Output the (X, Y) coordinate of the center of the cell containing the given text.  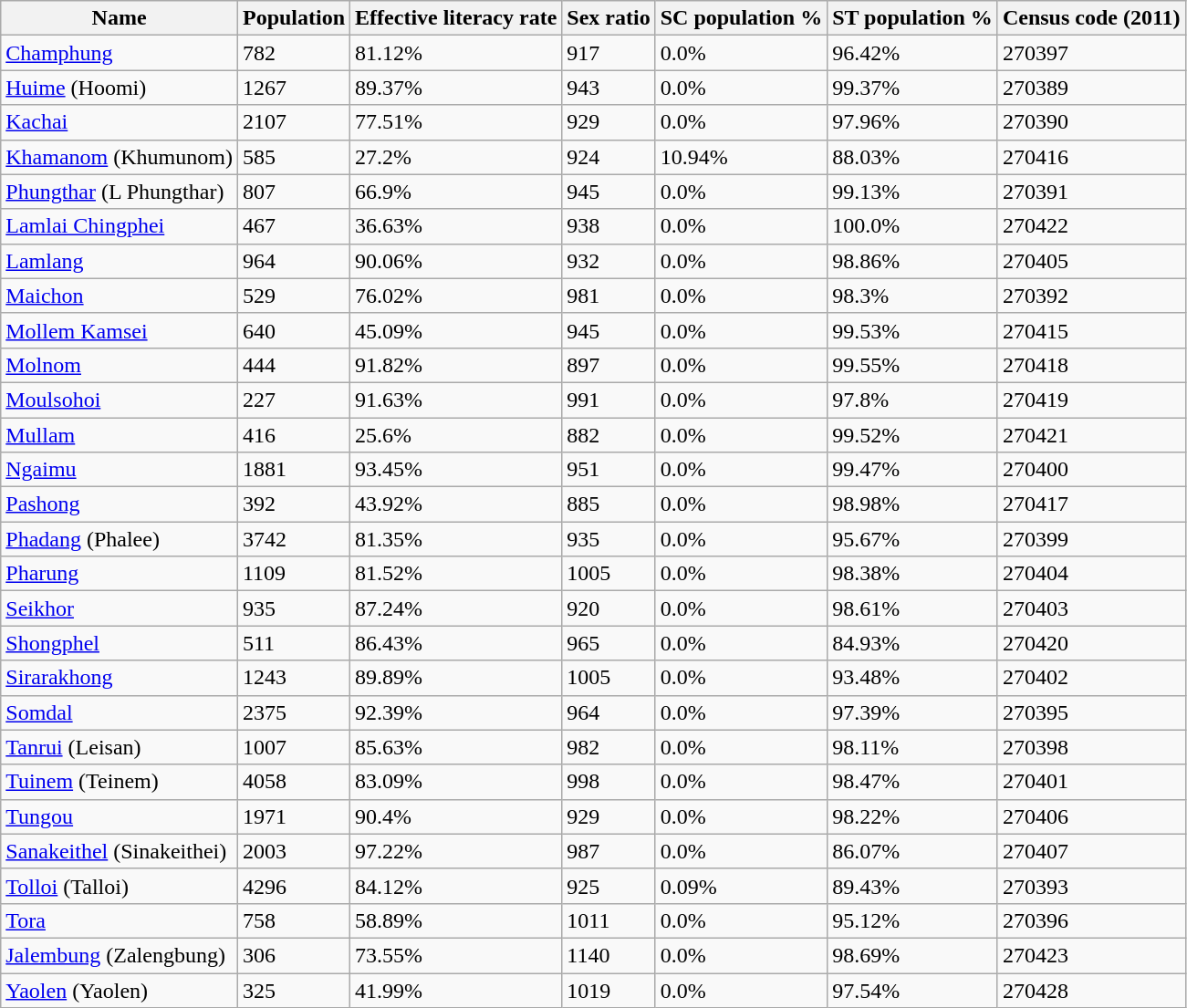
306 (294, 955)
Moulsohoi (120, 400)
36.63% (456, 226)
Seikhor (120, 608)
270428 (1091, 990)
Tungou (120, 816)
270397 (1091, 53)
Tora (120, 920)
0.09% (741, 886)
Lamlai Chingphei (120, 226)
807 (294, 192)
Maichon (120, 296)
529 (294, 296)
86.43% (456, 643)
Population (294, 18)
43.92% (456, 504)
87.24% (456, 608)
270404 (1091, 574)
1881 (294, 470)
99.55% (912, 365)
758 (294, 920)
95.67% (912, 539)
89.37% (456, 88)
2107 (294, 122)
270391 (1091, 192)
270396 (1091, 920)
270395 (1091, 712)
1243 (294, 678)
76.02% (456, 296)
1971 (294, 816)
Effective literacy rate (456, 18)
1109 (294, 574)
97.96% (912, 122)
93.45% (456, 470)
925 (609, 886)
Jalembung (Zalengbung) (120, 955)
227 (294, 400)
Lamlang (120, 261)
Sanakeithel (Sinakeithei) (120, 851)
89.89% (456, 678)
991 (609, 400)
270406 (1091, 816)
98.47% (912, 782)
Mollem Kamsei (120, 330)
98.22% (912, 816)
98.3% (912, 296)
99.53% (912, 330)
84.12% (456, 886)
Ngaimu (120, 470)
270390 (1091, 122)
270419 (1091, 400)
782 (294, 53)
Tuinem (Teinem) (120, 782)
96.42% (912, 53)
270403 (1091, 608)
99.37% (912, 88)
640 (294, 330)
1007 (294, 747)
270392 (1091, 296)
1267 (294, 88)
98.61% (912, 608)
1019 (609, 990)
89.43% (912, 886)
897 (609, 365)
270405 (1091, 261)
77.51% (456, 122)
885 (609, 504)
4058 (294, 782)
97.39% (912, 712)
86.07% (912, 851)
325 (294, 990)
917 (609, 53)
Kachai (120, 122)
81.35% (456, 539)
444 (294, 365)
99.47% (912, 470)
97.54% (912, 990)
270393 (1091, 886)
Yaolen (Yaolen) (120, 990)
Molnom (120, 365)
90.4% (456, 816)
93.48% (912, 678)
270389 (1091, 88)
270421 (1091, 435)
4296 (294, 886)
270400 (1091, 470)
270423 (1091, 955)
SC population % (741, 18)
10.94% (741, 157)
Tanrui (Leisan) (120, 747)
270415 (1091, 330)
Sex ratio (609, 18)
943 (609, 88)
270398 (1091, 747)
951 (609, 470)
88.03% (912, 157)
1140 (609, 955)
91.63% (456, 400)
Mullam (120, 435)
Shongphel (120, 643)
Huime (Hoomi) (120, 88)
467 (294, 226)
83.09% (456, 782)
2375 (294, 712)
882 (609, 435)
41.99% (456, 990)
97.22% (456, 851)
45.09% (456, 330)
98.86% (912, 261)
1011 (609, 920)
98.38% (912, 574)
97.8% (912, 400)
95.12% (912, 920)
987 (609, 851)
98.11% (912, 747)
270407 (1091, 851)
98.69% (912, 955)
66.9% (456, 192)
924 (609, 157)
270399 (1091, 539)
965 (609, 643)
81.52% (456, 574)
938 (609, 226)
84.93% (912, 643)
99.13% (912, 192)
982 (609, 747)
99.52% (912, 435)
Pashong (120, 504)
2003 (294, 851)
981 (609, 296)
Phadang (Phalee) (120, 539)
270418 (1091, 365)
920 (609, 608)
Champhung (120, 53)
Somdal (120, 712)
270401 (1091, 782)
270402 (1091, 678)
90.06% (456, 261)
998 (609, 782)
Name (120, 18)
416 (294, 435)
270420 (1091, 643)
270422 (1091, 226)
Khamanom (Khumunom) (120, 157)
92.39% (456, 712)
91.82% (456, 365)
Sirarakhong (120, 678)
932 (609, 261)
270417 (1091, 504)
Pharung (120, 574)
Phungthar (L Phungthar) (120, 192)
Census code (2011) (1091, 18)
81.12% (456, 53)
Tolloi (Talloi) (120, 886)
98.98% (912, 504)
585 (294, 157)
3742 (294, 539)
270416 (1091, 157)
392 (294, 504)
25.6% (456, 435)
ST population % (912, 18)
511 (294, 643)
58.89% (456, 920)
85.63% (456, 747)
73.55% (456, 955)
27.2% (456, 157)
100.0% (912, 226)
